Identify which cell holds the provided text, then report its (x, y) central coordinate. 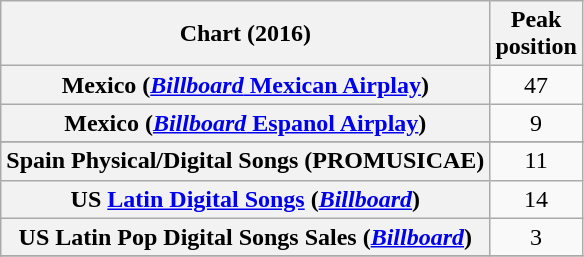
Mexico (Billboard Espanol Airplay) (246, 123)
Mexico (Billboard Mexican Airplay) (246, 85)
14 (536, 199)
US Latin Digital Songs (Billboard) (246, 199)
Chart (2016) (246, 34)
11 (536, 161)
9 (536, 123)
47 (536, 85)
3 (536, 237)
Spain Physical/Digital Songs (PROMUSICAE) (246, 161)
US Latin Pop Digital Songs Sales (Billboard) (246, 237)
Peak position (536, 34)
